Search for the cell housing the specified text and yield its (x, y) center coordinate. 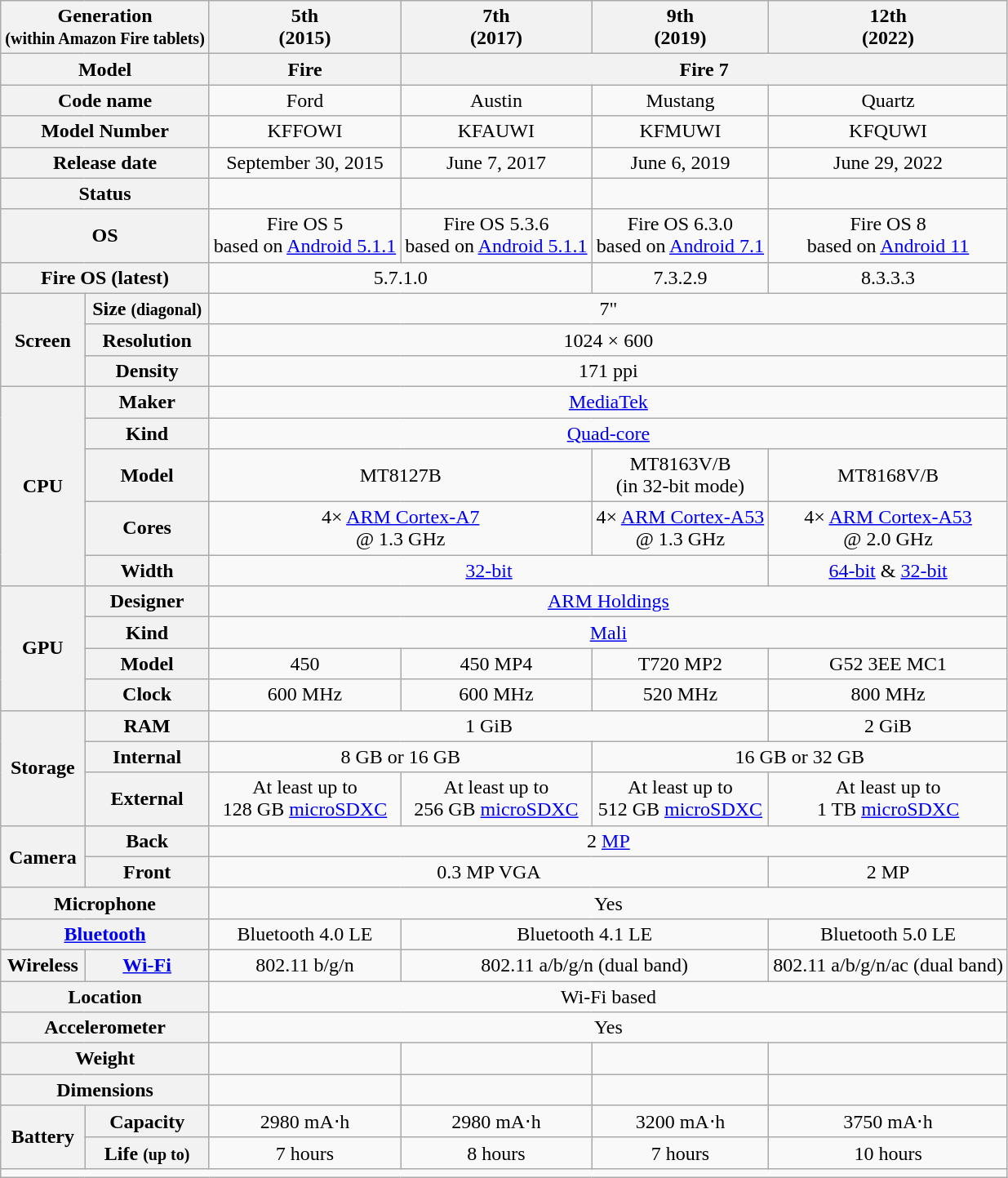
64-bit & 32-bit (888, 571)
Dimensions (105, 1090)
Quad-core (608, 433)
Width (147, 571)
Fire 7 (704, 69)
8 GB or 16 GB (400, 757)
Fire OS 5based on Android 5.1.1 (304, 235)
Designer (147, 602)
Life (up to) (147, 1153)
32-bit (488, 571)
8 hours (496, 1153)
MT8127B (400, 475)
0.3 MP VGA (488, 872)
Bluetooth 4.0 LE (304, 934)
MediaTek (608, 402)
4× ARM Cortex-A53@ 1.3 GHz (681, 529)
Fire (304, 69)
7.3.2.9 (681, 278)
4× ARM Cortex-A53@ 2.0 GHz (888, 529)
Bluetooth 4.1 LE (584, 934)
5.7.1.0 (400, 278)
September 30, 2015 (304, 162)
7" (608, 309)
3200 mA⋅h (681, 1122)
At least up to512 GB microSDXC (681, 798)
Back (147, 841)
Front (147, 872)
Capacity (147, 1122)
Wi-Fi based (608, 997)
Battery (42, 1137)
Mali (608, 633)
1 GiB (488, 726)
Status (105, 193)
10 hours (888, 1153)
Accelerometer (105, 1028)
4× ARM Cortex-A7@ 1.3 GHz (400, 529)
5th(2015) (304, 28)
9th(2019) (681, 28)
Wi-Fi (147, 965)
Maker (147, 402)
Internal (147, 757)
At least up to256 GB microSDXC (496, 798)
1024 × 600 (608, 340)
KFFOWI (304, 131)
Fire OS 6.3.0based on Android 7.1 (681, 235)
Location (105, 997)
MT8163V/B(in 32-bit mode) (681, 475)
16 GB or 32 GB (800, 757)
Size (diagonal) (147, 309)
800 MHz (888, 695)
KFQUWI (888, 131)
OS (105, 235)
Quartz (888, 100)
KFMUWI (681, 131)
Release date (105, 162)
Cores (147, 529)
Storage (42, 767)
802.11 a/b/g/n/ac (dual band) (888, 965)
MT8168V/B (888, 475)
KFAUWI (496, 131)
2 GiB (888, 726)
Code name (105, 100)
Bluetooth 5.0 LE (888, 934)
Bluetooth (105, 934)
ARM Holdings (608, 602)
7th(2017) (496, 28)
At least up to128 GB microSDXC (304, 798)
Fire OS 8based on Android 11 (888, 235)
Clock (147, 695)
Fire OS (latest) (105, 278)
171 ppi (608, 371)
RAM (147, 726)
Generation(within Amazon Fire tablets) (105, 28)
GPU (42, 648)
Fire OS 5.3.6based on Android 5.1.1 (496, 235)
12th(2022) (888, 28)
Screen (42, 340)
Wireless (42, 965)
T720 MP2 (681, 664)
Weight (105, 1059)
CPU (42, 486)
G52 3EE MC1 (888, 664)
June 29, 2022 (888, 162)
Density (147, 371)
520 MHz (681, 695)
802.11 a/b/g/n (dual band) (584, 965)
450 (304, 664)
Resolution (147, 340)
8.3.3.3 (888, 278)
Ford (304, 100)
June 7, 2017 (496, 162)
3750 mA⋅h (888, 1122)
Model Number (105, 131)
450 MP4 (496, 664)
802.11 b/g/n (304, 965)
Microphone (105, 903)
Mustang (681, 100)
Austin (496, 100)
At least up to1 TB microSDXC (888, 798)
June 6, 2019 (681, 162)
External (147, 798)
Camera (42, 856)
